Provide the (X, Y) coordinate of the cell's center where the given text is located.  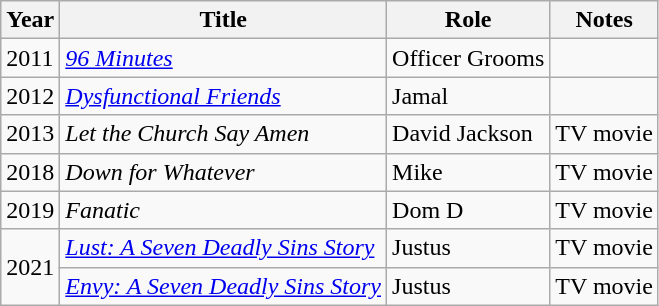
Let the Church Say Amen (224, 134)
2018 (30, 172)
Year (30, 20)
2012 (30, 96)
Envy: A Seven Deadly Sins Story (224, 286)
Dom D (468, 210)
Role (468, 20)
Officer Grooms (468, 58)
2011 (30, 58)
Fanatic (224, 210)
Mike (468, 172)
Down for Whatever (224, 172)
2013 (30, 134)
2019 (30, 210)
Lust: A Seven Deadly Sins Story (224, 248)
96 Minutes (224, 58)
Title (224, 20)
Notes (604, 20)
Dysfunctional Friends (224, 96)
Jamal (468, 96)
2021 (30, 267)
David Jackson (468, 134)
